Determine the (X, Y) coordinate at the center of the cell enclosing the given text.  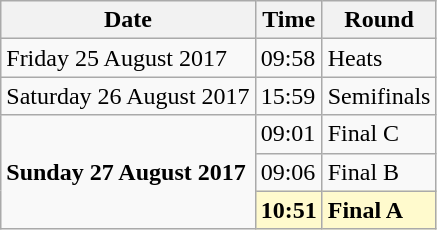
Saturday 26 August 2017 (128, 96)
15:59 (288, 96)
Time (288, 20)
Date (128, 20)
Final A (379, 210)
Heats (379, 58)
09:06 (288, 172)
Final C (379, 134)
10:51 (288, 210)
09:01 (288, 134)
Round (379, 20)
Friday 25 August 2017 (128, 58)
Sunday 27 August 2017 (128, 172)
Semifinals (379, 96)
09:58 (288, 58)
Final B (379, 172)
